Detect which cell encompasses the target text, then output its (X, Y) center coordinate. 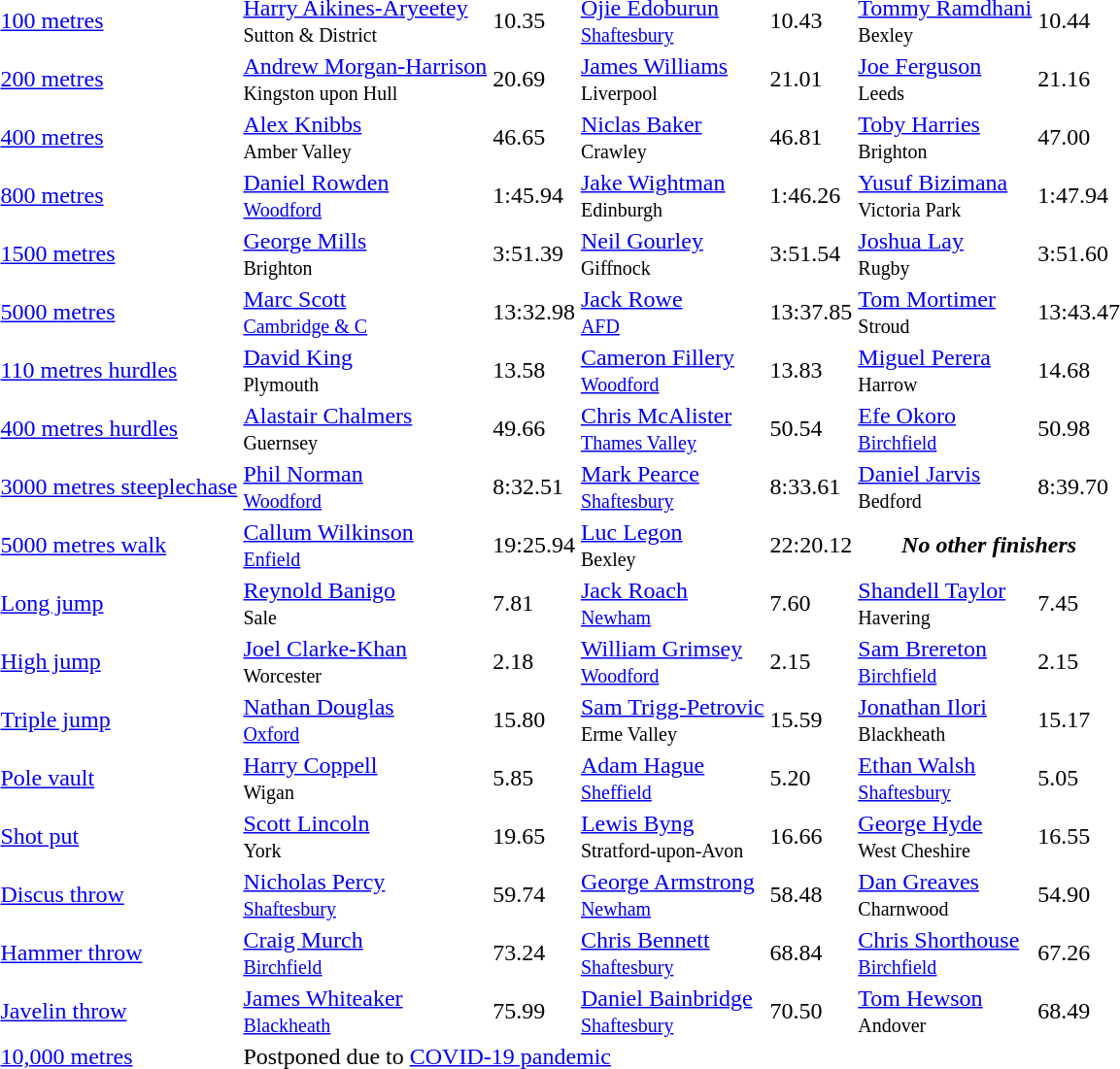
Neil GourleyGiffnock (672, 254)
Cameron FilleryWoodford (672, 371)
Niclas BakerCrawley (672, 138)
Toby HarriesBrighton (945, 138)
Ethan WalshShaftesbury (945, 779)
George HydeWest Cheshire (945, 837)
George ArmstrongNewham (672, 895)
Alex KnibbsAmber Valley (365, 138)
46.81 (811, 138)
Daniel RowdenWoodford (365, 196)
Chris McAlisterThames Valley (672, 429)
Craig MurchBirchfield (365, 953)
7.60 (811, 604)
Andrew Morgan-HarrisonKingston upon Hull (365, 80)
Joel Clarke-KhanWorcester (365, 662)
13.58 (534, 371)
Phil NormanWoodford (365, 487)
Tom MortimerStroud (945, 313)
Efe OkoroBirchfield (945, 429)
68.84 (811, 953)
50.54 (811, 429)
7.81 (534, 604)
49.66 (534, 429)
Joe FergusonLeeds (945, 80)
Shandell TaylorHavering (945, 604)
2.18 (534, 662)
13:32.98 (534, 313)
Nicholas PercyShaftesbury (365, 895)
Scott LincolnYork (365, 837)
Marc ScottCambridge & C (365, 313)
75.99 (534, 1012)
George MillsBrighton (365, 254)
58.48 (811, 895)
70.50 (811, 1012)
19.65 (534, 837)
19:25.94 (534, 546)
Alastair ChalmersGuernsey (365, 429)
8:32.51 (534, 487)
21.01 (811, 80)
Jack RoweAFD (672, 313)
3:51.54 (811, 254)
15.80 (534, 720)
Chris ShorthouseBirchfield (945, 953)
Lewis ByngStratford-upon-Avon (672, 837)
Yusuf BizimanaVictoria Park (945, 196)
James WhiteakerBlackheath (365, 1012)
Chris BennettShaftesbury (672, 953)
20.69 (534, 80)
59.74 (534, 895)
5.85 (534, 779)
13.83 (811, 371)
Sam BreretonBirchfield (945, 662)
15.59 (811, 720)
Mark PearceShaftesbury (672, 487)
16.66 (811, 837)
8:33.61 (811, 487)
Adam HagueSheffield (672, 779)
James WilliamsLiverpool (672, 80)
Reynold BanigoSale (365, 604)
Joshua LayRugby (945, 254)
Tom HewsonAndover (945, 1012)
Daniel JarvisBedford (945, 487)
William GrimseyWoodford (672, 662)
13:37.85 (811, 313)
46.65 (534, 138)
1:46.26 (811, 196)
Daniel BainbridgeShaftesbury (672, 1012)
Miguel PereraHarrow (945, 371)
22:20.12 (811, 546)
Jack RoachNewham (672, 604)
73.24 (534, 953)
Jake WightmanEdinburgh (672, 196)
3:51.39 (534, 254)
Sam Trigg-PetrovicErme Valley (672, 720)
Harry CoppellWigan (365, 779)
Nathan DouglasOxford (365, 720)
Callum WilkinsonEnfield (365, 546)
5.20 (811, 779)
1:45.94 (534, 196)
Luc LegonBexley (672, 546)
2.15 (811, 662)
Dan GreavesCharnwood (945, 895)
Jonathan IloriBlackheath (945, 720)
David KingPlymouth (365, 371)
